Search for the cell housing the specified text and yield its [x, y] center coordinate. 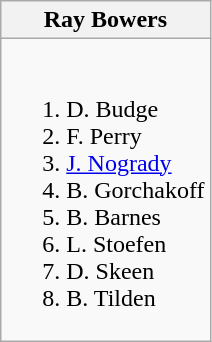
Ray Bowers [106, 20]
D. Budge F. Perry J. Nogrady B. Gorchakoff B. Barnes L. Stoefen D. Skeen B. Tilden [106, 190]
